Identify which cell holds the provided text, then report its (x, y) central coordinate. 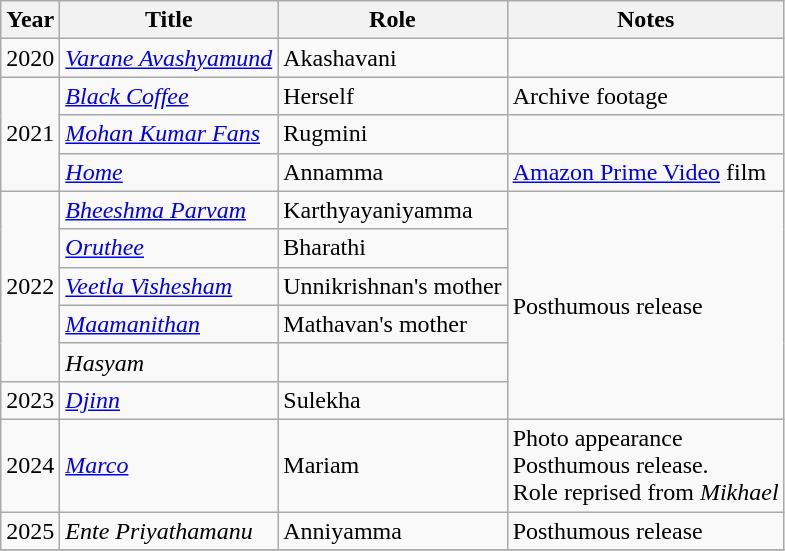
Veetla Vishesham (169, 286)
Bheeshma Parvam (169, 210)
Mathavan's mother (392, 324)
Notes (646, 20)
Sulekha (392, 400)
2022 (30, 286)
Karthyayaniyamma (392, 210)
2020 (30, 58)
2024 (30, 465)
Annamma (392, 172)
Archive footage (646, 96)
Anniyamma (392, 531)
Marco (169, 465)
Mohan Kumar Fans (169, 134)
Ente Priyathamanu (169, 531)
Year (30, 20)
Title (169, 20)
Black Coffee (169, 96)
Amazon Prime Video film (646, 172)
Mariam (392, 465)
Home (169, 172)
Akashavani (392, 58)
Unnikrishnan's mother (392, 286)
Bharathi (392, 248)
Rugmini (392, 134)
Hasyam (169, 362)
Oruthee (169, 248)
Role (392, 20)
Djinn (169, 400)
2023 (30, 400)
2025 (30, 531)
Photo appearance Posthumous release.Role reprised from Mikhael (646, 465)
2021 (30, 134)
Maamanithan (169, 324)
Herself (392, 96)
Varane Avashyamund (169, 58)
